Return (X, Y) of the center of cell containing provided text 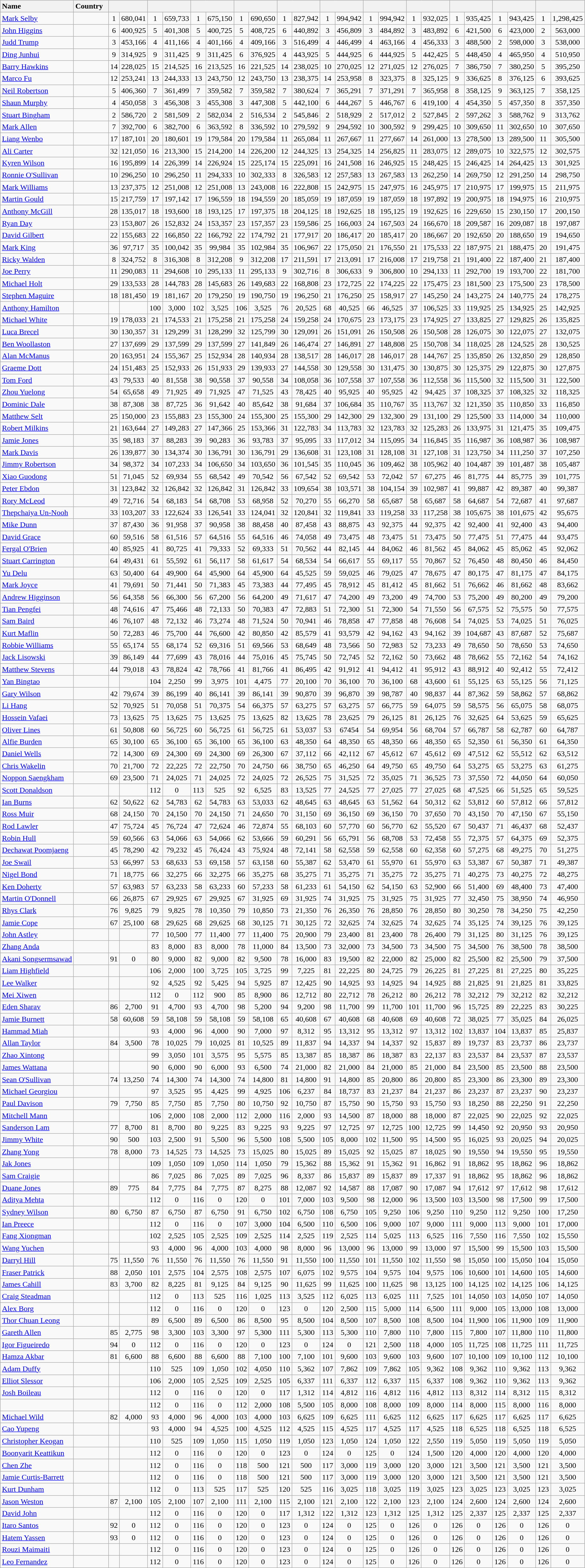
Zhang Anda (37, 947)
122,075 (521, 332)
159,258 (306, 320)
139,933 (263, 368)
5,000 (392, 1309)
11,000 (263, 947)
170,675 (349, 320)
131,475 (392, 368)
455,308 (220, 103)
151,091 (349, 332)
17,250 (568, 1212)
8,275 (263, 1188)
178,500 (568, 284)
Alan McManus (37, 356)
400,725 (220, 30)
Robert Milkins (37, 428)
69,542 (349, 476)
238,025 (306, 67)
279,592 (306, 127)
78,425 (306, 392)
197,087 (568, 223)
73,233 (435, 645)
22,000 (392, 959)
70,941 (306, 621)
294,133 (435, 271)
78,824 (177, 669)
72,042 (392, 476)
60,566 (134, 838)
53,625 (521, 717)
26,025 (568, 1019)
74,200 (349, 597)
144,783 (177, 284)
510,950 (568, 54)
150,708 (435, 344)
88,912 (478, 669)
91,642 (220, 404)
Kurt Dunham (37, 1489)
David Gilbert (37, 235)
Mark King (37, 247)
71,524 (263, 621)
393,625 (568, 79)
380,250 (521, 67)
932,025 (435, 18)
99,387 (568, 488)
98,787 (392, 693)
516,499 (306, 42)
Graeme Dott (37, 368)
Matthew Stevens (37, 669)
66,617 (349, 561)
Akani Songsermsawad (37, 959)
68,704 (435, 730)
63,983 (134, 886)
214,525 (177, 67)
Michael Georgiou (37, 1091)
446,767 (392, 103)
68,862 (568, 693)
50,312 (435, 802)
129,091 (306, 332)
213,525 (220, 67)
4,425 (220, 1091)
98,183 (134, 440)
125,283 (435, 428)
199,975 (521, 187)
69,117 (392, 561)
56,117 (220, 561)
43,600 (435, 681)
Martin Gould (37, 199)
69,566 (263, 645)
26,300 (263, 754)
456,809 (349, 30)
73,383 (263, 585)
David John (37, 1514)
Ross Muir (37, 814)
77,699 (177, 657)
314,925 (134, 54)
Ricky Walden (37, 259)
Ben Woollaston (37, 344)
106,684 (349, 404)
213,300 (177, 151)
81,766 (263, 669)
68,649 (306, 645)
72,745 (349, 657)
103,207 (134, 513)
108,058 (306, 380)
450,058 (134, 103)
104,154 (392, 488)
386,750 (478, 67)
38,750 (306, 766)
79,025 (392, 573)
55,387 (306, 862)
254,325 (349, 151)
243,008 (263, 187)
68,542 (220, 476)
Alex Borg (37, 1309)
101,675 (521, 513)
361,499 (177, 91)
291,250 (521, 175)
7,525 (435, 1296)
18,025 (435, 1152)
157,357 (263, 223)
64,200 (263, 597)
50,622 (134, 802)
103,571 (349, 488)
123,108 (349, 452)
30,100 (134, 742)
81,775 (478, 476)
25,837 (568, 1031)
5,425 (220, 983)
135,017 (134, 211)
155,683 (134, 235)
241,508 (349, 163)
194,975 (521, 199)
113,783 (349, 428)
74,616 (134, 609)
3,575 (220, 1055)
177,917 (306, 235)
26,350 (349, 910)
326,583 (306, 175)
77,575 (568, 609)
85,062 (521, 549)
98,837 (435, 693)
Joe Perry (37, 271)
55,520 (435, 826)
79,232 (177, 850)
42,250 (568, 910)
24,750 (263, 766)
72,883 (306, 609)
38,025 (478, 1019)
109,462 (392, 464)
448,450 (478, 54)
10,350 (220, 910)
Michael Wild (37, 1417)
242,975 (349, 187)
47,400 (568, 886)
50,437 (478, 826)
22,137 (435, 1055)
75,200 (478, 597)
86,495 (306, 669)
59,525 (568, 790)
103,650 (263, 464)
122,783 (306, 428)
68,183 (177, 500)
363,592 (220, 127)
52,437 (568, 826)
133,533 (134, 284)
57,770 (349, 826)
94,400 (568, 525)
Dominic Dale (37, 404)
150,000 (134, 416)
Oliver Lines (37, 730)
244,325 (306, 151)
126,541 (220, 513)
78,912 (349, 585)
129,558 (349, 368)
Rhys Clark (37, 910)
72,716 (134, 500)
5,200 (263, 1007)
141,849 (263, 344)
446,499 (349, 42)
16,000 (306, 959)
181,450 (134, 296)
93,579 (349, 633)
Josh Boileau (37, 1393)
25,100 (134, 923)
Duane Jones (37, 1188)
158,917 (392, 296)
262,250 (435, 175)
175,475 (435, 284)
59,516 (134, 537)
4,925 (263, 1091)
88,283 (177, 440)
302,650 (521, 127)
116,987 (478, 440)
130,525 (568, 344)
219,758 (435, 259)
411,166 (177, 42)
294,333 (220, 175)
18,250 (478, 1103)
118,325 (568, 392)
106,650 (220, 464)
64,787 (568, 730)
122,875 (521, 368)
70,383 (263, 609)
5,925 (263, 983)
245,975 (435, 187)
66,375 (263, 705)
73,662 (435, 657)
Anthony Hamilton (37, 308)
Alfie Burden (37, 742)
301,925 (568, 163)
Neil Robertson (37, 91)
217,759 (134, 199)
10,525 (263, 1043)
Country (91, 6)
Robin Hull (37, 838)
18,775 (134, 874)
74,650 (568, 645)
581,509 (177, 115)
Nigel Bond (37, 874)
175,500 (521, 284)
187,975 (478, 247)
71,441 (177, 585)
123,842 (134, 488)
50,400 (134, 573)
55,150 (568, 814)
382,700 (177, 127)
70,542 (263, 476)
93,783 (263, 440)
900 (220, 995)
88,875 (349, 525)
49,275 (521, 850)
125,375 (478, 368)
145,683 (220, 284)
Thor Chuan Leong (37, 1321)
61,275 (568, 766)
87,430 (134, 525)
95,675 (568, 513)
Luca Brecel (37, 332)
163,644 (134, 428)
659,733 (177, 18)
226,200 (263, 151)
84,450 (568, 561)
75,745 (306, 657)
456,308 (177, 103)
Darryl Hill (37, 1260)
13,387 (306, 1055)
142,300 (349, 416)
447,308 (263, 103)
10,500 (177, 935)
163,951 (134, 356)
David Grace (37, 537)
73,200 (392, 597)
237,375 (134, 187)
65,658 (134, 392)
Xiao Guodong (37, 476)
76,600 (220, 633)
190,750 (263, 296)
119,925 (478, 308)
43,150 (478, 814)
409,166 (263, 42)
Mark Allen (37, 127)
26,400 (435, 935)
Stuart Carrington (37, 561)
167,503 (392, 223)
138,517 (306, 356)
92,412 (521, 669)
271,025 (392, 67)
112,558 (435, 380)
87,687 (521, 633)
51,562 (392, 802)
10,600 (478, 1272)
97,687 (568, 500)
64,687 (478, 500)
19,737 (478, 1043)
69,954 (392, 730)
8,225 (177, 1284)
53,387 (478, 862)
680,041 (134, 18)
216,008 (392, 259)
456,333 (435, 42)
68,958 (263, 500)
309,650 (478, 127)
Allan Taylor (37, 1043)
90,958 (220, 525)
265,084 (306, 139)
193,125 (220, 211)
193,600 (177, 211)
70,925 (134, 705)
95,095 (306, 440)
140,775 (521, 296)
127,875 (568, 368)
181,167 (177, 296)
127,108 (435, 452)
57,275 (478, 850)
153,357 (220, 223)
Christopher Keogan (37, 1441)
79,200 (568, 597)
166,670 (435, 223)
277,667 (392, 139)
516,534 (263, 115)
110,045 (349, 464)
47,150 (521, 814)
408,725 (263, 30)
16,862 (435, 1164)
Matthew Selt (37, 416)
2,700 (134, 1007)
47,512 (478, 754)
125,500 (478, 416)
72,983 (392, 645)
65,075 (521, 705)
75,687 (568, 633)
586,720 (134, 115)
1,500 (435, 1453)
76,025 (568, 621)
85,579 (306, 633)
Mark Davis (37, 452)
3,700 (134, 1284)
174,792 (263, 235)
247,975 (392, 187)
Gareth Allen (37, 1333)
316,308 (177, 259)
465,950 (521, 54)
146,891 (349, 344)
124,525 (521, 344)
Judd Trump (37, 42)
283,075 (435, 151)
71,045 (134, 476)
Jamie Cope (37, 923)
56,770 (392, 826)
36,525 (435, 778)
253,241 (134, 79)
121,475 (521, 428)
Hossein Vafaei (37, 717)
Daniel Wells (37, 754)
85,642 (263, 404)
Yan Bingtao (37, 681)
121,350 (478, 404)
376,925 (263, 54)
John Astley (37, 935)
115,095 (392, 440)
94,412 (392, 669)
299,425 (435, 127)
419,100 (435, 103)
87,362 (478, 693)
71,125 (568, 681)
107,233 (177, 464)
26,875 (134, 898)
67,275 (435, 476)
12,425 (306, 983)
221,525 (263, 67)
775 (134, 1188)
225,091 (306, 163)
62,787 (521, 730)
72,458 (435, 838)
132,850 (521, 356)
Rouzi Maimaiti (37, 1550)
72,624 (220, 826)
147,366 (220, 428)
488,500 (478, 42)
52,350 (478, 742)
58,862 (521, 693)
152,832 (177, 223)
144,767 (435, 356)
222,808 (306, 187)
Sydney Wilson (37, 1212)
380,624 (306, 91)
Scott Donaldson (37, 790)
76,724 (177, 826)
72,874 (263, 826)
134,374 (177, 452)
73,274 (220, 621)
124,041 (263, 513)
89,387 (521, 488)
21,350 (306, 910)
197,375 (263, 211)
5,025 (392, 1236)
80,450 (521, 561)
Itaro Santos (37, 1526)
75,575 (521, 609)
33,825 (568, 983)
6,237 (306, 1091)
118,025 (478, 344)
91,958 (177, 525)
Fraser Patrick (37, 1272)
Kyren Wilson (37, 163)
49,431 (134, 561)
74,162 (568, 657)
Mike Dunn (37, 525)
35,125 (478, 923)
Shaun Murphy (37, 103)
37,650 (435, 814)
246,425 (478, 163)
Mitchell Mann (37, 1115)
178,275 (568, 296)
110,850 (521, 404)
John Higgins (37, 30)
93,475 (568, 537)
5,362 (306, 1369)
8,337 (306, 1176)
135,850 (478, 356)
Jason Weston (37, 1501)
75,700 (177, 633)
72,687 (521, 500)
9,200 (306, 1007)
James Wattana (37, 1067)
71,525 (263, 392)
Rod Lawler (37, 826)
Mark Selby (37, 18)
81,562 (435, 549)
935,425 (478, 18)
484,892 (392, 30)
827,942 (306, 18)
395,250 (568, 67)
Mei Xiwen (37, 995)
40,525 (349, 308)
Name (37, 6)
Ian Burns (37, 802)
211,591 (306, 259)
78,016 (220, 657)
267,667 (349, 139)
32,450 (478, 898)
64,358 (134, 597)
Michael Holt (37, 284)
13,250 (134, 1079)
66,787 (478, 730)
30,225 (568, 1007)
191,475 (568, 247)
126,075 (478, 332)
106,967 (306, 247)
46,250 (349, 766)
55,592 (177, 561)
305,500 (568, 139)
186,667 (435, 235)
60,608 (134, 1019)
76,608 (435, 621)
24,650 (263, 814)
357,350 (568, 103)
132,075 (568, 332)
151,933 (220, 368)
136,608 (306, 452)
Dechawat Poomjaeng (37, 850)
55,512 (521, 754)
2,050 (134, 1272)
Andrew Higginson (37, 597)
129,299 (177, 332)
538,000 (568, 42)
76,662 (478, 585)
172,725 (349, 284)
Rory McLeod (37, 500)
Chris Wakelin (37, 766)
50,808 (134, 730)
88,458 (263, 525)
226,924 (220, 163)
64,350 (568, 742)
12,000 (392, 1200)
119,841 (349, 513)
166,792 (220, 235)
90,870 (306, 693)
322,575 (521, 151)
130,357 (134, 332)
123,750 (478, 452)
196,250 (306, 296)
114,000 (521, 416)
61,516 (177, 537)
453,166 (134, 42)
Marco Fu (37, 79)
187,101 (134, 139)
13,525 (306, 790)
290,083 (134, 271)
20,100 (306, 681)
130,875 (435, 368)
16,025 (478, 1140)
45,525 (306, 573)
46,950 (568, 898)
37,112 (306, 754)
298,750 (568, 175)
79,674 (134, 693)
15,550 (568, 1236)
139,877 (134, 452)
65,791 (349, 838)
153,807 (134, 223)
72,141 (306, 850)
211,975 (568, 187)
153,366 (263, 428)
78,290 (134, 850)
Zhao Xintong (37, 1055)
195,899 (134, 163)
81,558 (177, 380)
48,275 (568, 874)
76,107 (134, 621)
181,700 (568, 271)
Liam Highfield (37, 971)
690,650 (263, 18)
289,075 (478, 151)
68,633 (177, 862)
84,175 (568, 573)
70,058 (177, 705)
195,125 (392, 211)
302,575 (568, 151)
323,375 (392, 79)
Martin O'Donnell (37, 898)
65,625 (568, 717)
Jimmy White (37, 1140)
289,500 (521, 139)
463,166 (392, 42)
149,683 (263, 284)
Mark Joyce (37, 585)
72,375 (478, 838)
213,091 (349, 259)
248,425 (435, 163)
67,575 (478, 609)
336,592 (263, 127)
376,125 (521, 79)
675,150 (220, 18)
107,250 (568, 452)
Jamie Curtis-Barrett (37, 1477)
244,333 (177, 79)
306,633 (349, 271)
401,308 (177, 30)
Cao Yupeng (37, 1429)
Yu Delu (37, 573)
61,617 (263, 561)
444,267 (349, 103)
80,200 (521, 597)
365,958 (435, 91)
80,850 (263, 633)
31,525 (349, 778)
204,125 (306, 211)
253,958 (349, 79)
256,825 (392, 151)
75,724 (134, 826)
483,892 (435, 30)
Ding Junhui (37, 54)
Tian Pengfei (37, 609)
87,458 (306, 525)
22,712 (349, 995)
Adam Duffy (37, 1369)
90,283 (220, 440)
105,675 (478, 513)
Ian Preece (37, 1224)
78,662 (478, 657)
60,291 (306, 838)
105,487 (568, 464)
Aditya Mehta (37, 1200)
5,575 (263, 1055)
72,412 (568, 669)
193,700 (521, 271)
229,650 (478, 211)
113,767 (435, 404)
582,034 (220, 115)
Elliot Slessor (37, 1381)
66,270 (349, 500)
Robbie Williams (37, 645)
392,700 (134, 127)
300,592 (392, 127)
294,608 (177, 271)
76,450 (478, 561)
Barry Hawkins (37, 67)
85,775 (521, 476)
Thepchaiya Un-Nooh (37, 513)
175,050 (349, 247)
Sam Baird (37, 621)
442,425 (435, 54)
3,050 (177, 1055)
Sanderson Lam (37, 1128)
Peter Ebdon (37, 488)
23,625 (349, 717)
2,250 (177, 681)
94,425 (435, 392)
128,108 (392, 452)
302,716 (306, 271)
80,175 (478, 573)
110,000 (568, 416)
116,850 (568, 404)
423,000 (521, 30)
68,174 (177, 645)
53,666 (263, 838)
82,145 (349, 549)
1,025 (263, 1296)
4,475 (263, 681)
22,750 (220, 766)
18,737 (349, 1091)
17,337 (435, 1176)
363,125 (521, 91)
26,525 (306, 778)
443,925 (306, 54)
10,850 (263, 910)
102,987 (435, 488)
95,912 (435, 669)
69,316 (220, 645)
87,725 (177, 404)
Stephen Maguire (37, 296)
53,033 (263, 802)
100,042 (177, 247)
104,487 (478, 464)
264,425 (521, 163)
Ronnie O'Sullivan (37, 175)
71,383 (220, 585)
135,825 (568, 320)
134,925 (521, 308)
Jimmy Robertson (37, 464)
148,808 (392, 344)
78,858 (349, 621)
194,559 (263, 199)
Stuart Bingham (37, 115)
Jak Jones (37, 1164)
74,058 (306, 537)
119,258 (392, 513)
146,474 (306, 344)
943,425 (521, 18)
104,687 (478, 633)
117,012 (349, 440)
128,299 (220, 332)
109,654 (306, 488)
68,103 (306, 826)
66,300 (177, 597)
261,000 (435, 139)
Jack Lisowski (37, 657)
178,033 (134, 320)
120,841 (306, 513)
74,700 (435, 597)
78,766 (220, 669)
197,142 (177, 199)
79,533 (134, 380)
545,846 (306, 115)
142,925 (568, 308)
588,762 (521, 115)
14,587 (349, 1188)
91,684 (306, 404)
186,417 (349, 235)
12,712 (306, 995)
517,012 (392, 115)
159,586 (306, 223)
12,087 (306, 1188)
137,699 (134, 344)
400,925 (134, 30)
99,887 (478, 488)
46,437 (521, 826)
Igor Figueiredo (37, 1345)
Gary Wilson (37, 693)
81,175 (521, 573)
Ali Carter (37, 151)
116,845 (435, 440)
155,367 (177, 356)
59,025 (349, 573)
307,650 (568, 127)
26,225 (435, 971)
76,424 (220, 850)
117,258 (435, 513)
66,997 (134, 862)
109,475 (568, 428)
44,050 (521, 778)
173,175 (392, 320)
2,775 (134, 1333)
67454 (349, 730)
324,752 (134, 259)
597,262 (478, 115)
79,018 (134, 669)
Lee Walker (37, 983)
Sean O'Sullivan (37, 1079)
246,925 (392, 163)
60,050 (568, 778)
Paul Davison (37, 1103)
70,375 (220, 705)
73,566 (349, 645)
197,892 (435, 199)
Boonyarit Keattikun (37, 1453)
53,812 (478, 802)
371,291 (392, 91)
72,133 (220, 609)
79,691 (134, 585)
175,533 (435, 247)
306,800 (392, 271)
91,912 (349, 669)
79,333 (220, 549)
52,900 (435, 886)
140,934 (263, 356)
440,892 (306, 30)
168,808 (306, 284)
57,233 (263, 886)
72,132 (177, 621)
24,725 (392, 971)
Hammad Miah (37, 1031)
7,225 (306, 971)
35,225 (568, 971)
166,003 (349, 223)
19,500 (349, 959)
302,333 (263, 175)
129,825 (521, 320)
49,387 (568, 862)
3,975 (220, 681)
68,075 (568, 705)
174,225 (392, 284)
518,929 (349, 115)
63,158 (263, 862)
Fang Xiongman (37, 1236)
75,466 (177, 609)
58,575 (478, 705)
278,500 (478, 139)
144,558 (306, 368)
133,975 (478, 428)
69,934 (177, 476)
Kurt Maflin (37, 633)
228,025 (134, 67)
99,984 (220, 247)
294,592 (349, 127)
86,199 (177, 693)
64,075 (435, 705)
230,150 (521, 211)
96,870 (349, 693)
143,275 (478, 296)
62,358 (435, 850)
77,495 (306, 585)
51,275 (568, 850)
78,675 (435, 573)
85,925 (134, 549)
80,725 (177, 549)
194,650 (568, 235)
181,500 (478, 284)
185,417 (392, 235)
Fergal O'Brien (37, 549)
191,400 (478, 259)
101,775 (568, 476)
Hatem Yassen (37, 1538)
421,500 (478, 30)
122,624 (177, 513)
11,837 (306, 1043)
122,500 (568, 380)
457,350 (521, 103)
21,700 (134, 766)
97,717 (134, 247)
151,483 (134, 368)
196,559 (220, 199)
174,533 (177, 320)
101,545 (306, 464)
11,500 (392, 1140)
401,166 (220, 42)
20,900 (306, 935)
Li Hang (37, 705)
42,112 (349, 754)
75,016 (263, 657)
32,000 (349, 947)
70,562 (306, 549)
71,550 (435, 609)
133,825 (478, 320)
81,412 (392, 585)
65,174 (134, 645)
15,725 (478, 1007)
128,850 (568, 356)
149,283 (177, 428)
53,470 (349, 862)
180,601 (177, 139)
267,583 (392, 175)
56,350 (521, 742)
325,125 (435, 79)
454,350 (478, 103)
105,962 (435, 464)
442,100 (306, 103)
209,087 (521, 223)
30,250 (478, 910)
92,062 (568, 549)
111,250 (521, 452)
598,000 (521, 42)
Ryan Day (37, 223)
563,000 (568, 30)
102,984 (263, 247)
313,762 (568, 115)
276,025 (435, 67)
192,650 (478, 235)
31,150 (306, 814)
86,149 (134, 657)
13,125 (435, 1284)
67,200 (220, 597)
Jamie Jones (37, 440)
77,858 (392, 621)
Tom Ford (37, 380)
125,799 (263, 332)
48,400 (521, 886)
Craig Steadman (37, 1296)
106,525 (435, 308)
49,900 (177, 573)
Jamie Burnett (37, 1019)
101,487 (521, 464)
214,200 (220, 151)
166,850 (177, 235)
38,950 (521, 898)
200,975 (478, 199)
152,934 (220, 356)
292,700 (478, 271)
179,250 (220, 296)
6,075 (306, 1272)
1,298,425 (568, 18)
257,583 (349, 175)
37,550 (478, 778)
132,300 (392, 416)
406,360 (134, 91)
61,233 (306, 886)
75,924 (263, 850)
185,059 (306, 199)
25,000 (435, 959)
145,250 (435, 296)
Leo Fernandez (37, 1562)
188,475 (521, 247)
200,150 (568, 211)
James Cahill (37, 1284)
269,750 (478, 175)
66,775 (392, 705)
123,783 (392, 428)
83,662 (568, 585)
365,291 (349, 91)
121,050 (134, 151)
131,100 (435, 416)
69,158 (220, 862)
71,617 (306, 597)
Sam Craigie (37, 1176)
Zhang Yong (37, 1152)
63,512 (568, 754)
53,037 (306, 730)
24,525 (349, 790)
70,270 (306, 500)
Joe Swail (37, 862)
67,542 (306, 476)
68,534 (306, 561)
Wang Yuchen (37, 1248)
Ken Doherty (37, 886)
226,399 (177, 163)
17,000 (568, 1224)
238,375 (306, 79)
98,372 (134, 464)
336,625 (478, 79)
47,525 (478, 790)
87,308 (134, 404)
Anthony McGill (37, 211)
Hamza Akbar (37, 1357)
20,525 (306, 308)
152,933 (177, 368)
8,900 (263, 995)
Michael White (37, 320)
209,587 (478, 223)
Liang Wenbo (37, 139)
34,250 (521, 910)
37,500 (568, 959)
64,375 (521, 838)
174,925 (435, 320)
69,333 (263, 549)
46,525 (392, 308)
270,025 (349, 67)
Zhou Yuelong (37, 392)
176,550 (392, 247)
14,450 (478, 1128)
52,375 (568, 838)
176,250 (349, 296)
Noppon Saengkham (37, 778)
4,050 (263, 1369)
Mark Williams (37, 187)
51,525 (521, 790)
70,867 (435, 561)
72,283 (134, 633)
Chen Zhe (37, 1465)
188,650 (521, 235)
155,883 (177, 416)
51,400 (478, 886)
2,550 (435, 1441)
110,767 (392, 404)
Eden Sharav (37, 1007)
50,387 (521, 862)
527,845 (435, 115)
225,174 (263, 163)
